Find where the given text appears and provide that cell's center as (X, Y) coordinate. 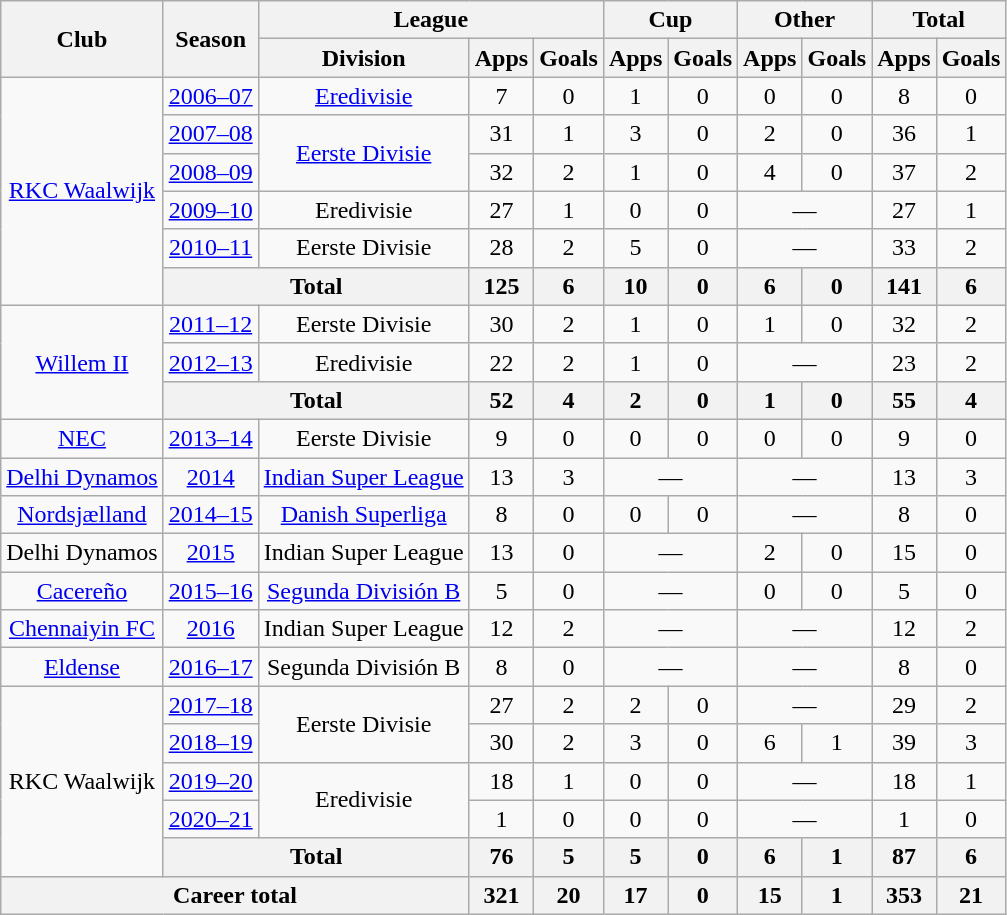
10 (635, 286)
Willem II (82, 362)
2009–10 (210, 210)
League (430, 20)
2011–12 (210, 324)
Club (82, 39)
33 (904, 248)
2010–11 (210, 248)
125 (501, 286)
2014–15 (210, 515)
2015 (210, 553)
23 (904, 362)
20 (569, 895)
141 (904, 286)
28 (501, 248)
55 (904, 400)
37 (904, 172)
Nordsjælland (82, 515)
2020–21 (210, 819)
21 (971, 895)
353 (904, 895)
NEC (82, 438)
2012–13 (210, 362)
Chennaiyin FC (82, 629)
2008–09 (210, 172)
Eldense (82, 667)
52 (501, 400)
2007–08 (210, 134)
321 (501, 895)
Other (805, 20)
Division (364, 58)
2018–19 (210, 743)
29 (904, 705)
Cacereño (82, 591)
2006–07 (210, 96)
2017–18 (210, 705)
87 (904, 857)
22 (501, 362)
2013–14 (210, 438)
7 (501, 96)
Career total (235, 895)
31 (501, 134)
2016 (210, 629)
39 (904, 743)
2014 (210, 477)
Cup (670, 20)
17 (635, 895)
Danish Superliga (364, 515)
Season (210, 39)
2015–16 (210, 591)
76 (501, 857)
36 (904, 134)
2016–17 (210, 667)
2019–20 (210, 781)
